From the cell containing the given text, extract its center point as [x, y] coordinate. 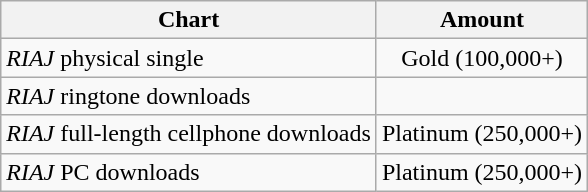
RIAJ PC downloads [189, 172]
RIAJ full-length cellphone downloads [189, 134]
Amount [482, 20]
Gold (100,000+) [482, 58]
Chart [189, 20]
RIAJ physical single [189, 58]
RIAJ ringtone downloads [189, 96]
